Scan for the cell matching the given text and deliver its (x, y) coordinate at center. 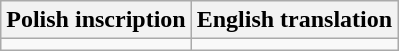
Polish inscription (96, 20)
English translation (294, 20)
